Search for the cell housing the specified text and yield its [x, y] center coordinate. 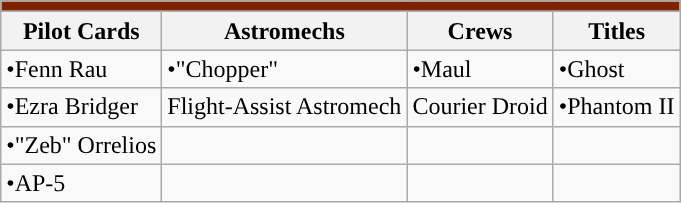
Courier Droid [480, 107]
Astromechs [284, 31]
•Maul [480, 69]
Flight-Assist Astromech [284, 107]
Crews [480, 31]
•"Chopper" [284, 69]
•Ghost [616, 69]
•"Zeb" Orrelios [82, 145]
Titles [616, 31]
Pilot Cards [82, 31]
•Ezra Bridger [82, 107]
•AP-5 [82, 183]
•Phantom II [616, 107]
•Fenn Rau [82, 69]
